Scan for the cell matching the given text and deliver its [X, Y] coordinate at center. 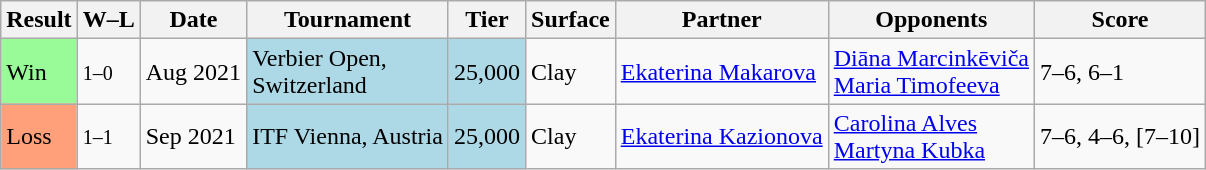
Loss [39, 136]
Ekaterina Makarova [722, 72]
Diāna Marcinkēviča Maria Timofeeva [931, 72]
Aug 2021 [193, 72]
7–6, 4–6, [7–10] [1120, 136]
Opponents [931, 20]
Tournament [348, 20]
1–1 [108, 136]
Tier [486, 20]
Verbier Open, Switzerland [348, 72]
Ekaterina Kazionova [722, 136]
Surface [571, 20]
1–0 [108, 72]
Date [193, 20]
Partner [722, 20]
Carolina Alves Martyna Kubka [931, 136]
7–6, 6–1 [1120, 72]
W–L [108, 20]
Result [39, 20]
Win [39, 72]
Sep 2021 [193, 136]
ITF Vienna, Austria [348, 136]
Score [1120, 20]
